Scan for the cell matching the given text and deliver its [x, y] coordinate at center. 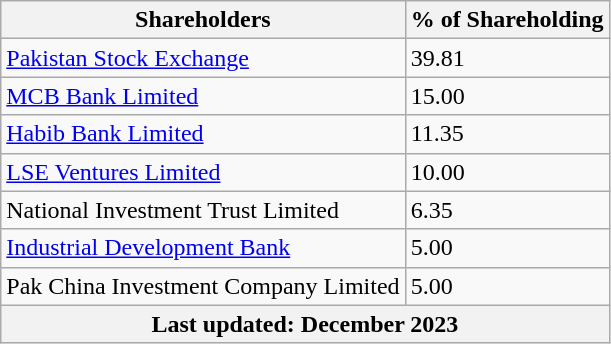
Habib Bank Limited [203, 134]
Industrial Development Bank [203, 248]
LSE Ventures Limited [203, 172]
Last updated: December 2023 [305, 324]
% of Shareholding [507, 20]
11.35 [507, 134]
National Investment Trust Limited [203, 210]
Pak China Investment Company Limited [203, 286]
Pakistan Stock Exchange [203, 58]
MCB Bank Limited [203, 96]
15.00 [507, 96]
39.81 [507, 58]
6.35 [507, 210]
10.00 [507, 172]
Shareholders [203, 20]
